Return the [x, y] coordinate for the center point of the cell that contains the specified text.  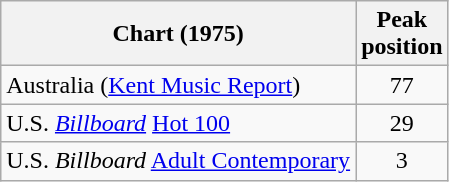
Australia (Kent Music Report) [178, 85]
U.S. Billboard Adult Contemporary [178, 161]
77 [402, 85]
U.S. Billboard Hot 100 [178, 123]
3 [402, 161]
Chart (1975) [178, 34]
29 [402, 123]
Peakposition [402, 34]
